Search for the cell housing the specified text and yield its (x, y) center coordinate. 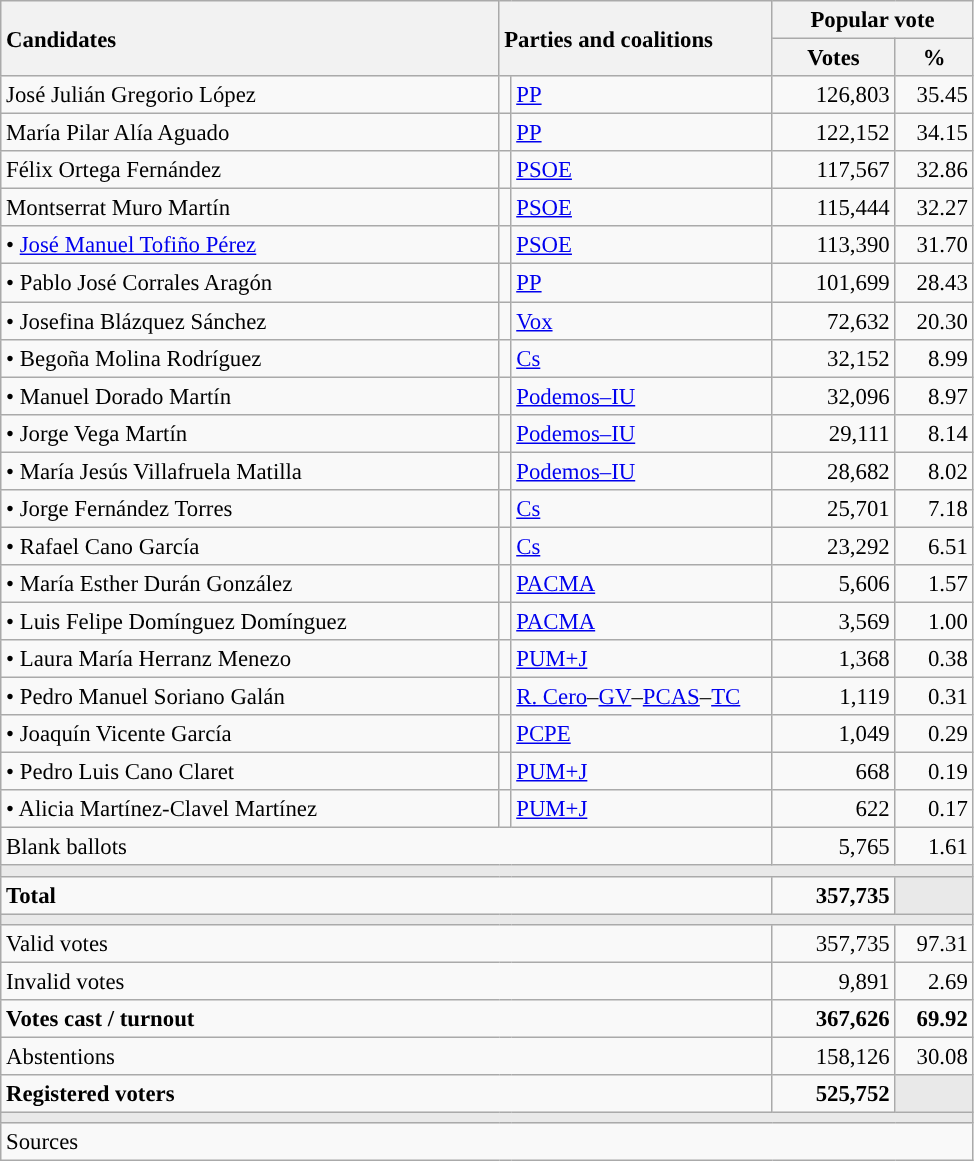
Blank ballots (386, 847)
7.18 (934, 509)
31.70 (934, 245)
8.14 (934, 433)
2.69 (934, 981)
32,096 (834, 396)
28,682 (834, 471)
• María Jesús Villafruela Matilla (250, 471)
0.29 (934, 734)
PCPE (642, 734)
32.27 (934, 208)
• José Manuel Tofiño Pérez (250, 245)
• Pedro Luis Cano Claret (250, 772)
Total (386, 895)
0.19 (934, 772)
• Pablo José Corrales Aragón (250, 283)
Sources (487, 1142)
29,111 (834, 433)
• Josefina Blázquez Sánchez (250, 321)
8.99 (934, 358)
Popular vote (872, 20)
3,569 (834, 621)
0.38 (934, 659)
113,390 (834, 245)
Abstentions (386, 1056)
Registered voters (386, 1094)
• Pedro Manuel Soriano Galán (250, 697)
6.51 (934, 546)
72,632 (834, 321)
Parties and coalitions (636, 38)
525,752 (834, 1094)
R. Cero–GV–PCAS–TC (642, 697)
34.15 (934, 133)
9,891 (834, 981)
115,444 (834, 208)
0.31 (934, 697)
5,606 (834, 584)
• Jorge Fernández Torres (250, 509)
Valid votes (386, 943)
69.92 (934, 1019)
367,626 (834, 1019)
622 (834, 809)
José Julián Gregorio López (250, 95)
Votes cast / turnout (386, 1019)
• Luis Felipe Domínguez Domínguez (250, 621)
• Alicia Martínez-Clavel Martínez (250, 809)
1,049 (834, 734)
% (934, 58)
• María Esther Durán González (250, 584)
32.86 (934, 170)
126,803 (834, 95)
• Begoña Molina Rodríguez (250, 358)
117,567 (834, 170)
María Pilar Alía Aguado (250, 133)
1.00 (934, 621)
158,126 (834, 1056)
• Rafael Cano García (250, 546)
101,699 (834, 283)
1,119 (834, 697)
23,292 (834, 546)
• Manuel Dorado Martín (250, 396)
20.30 (934, 321)
• Joaquín Vicente García (250, 734)
32,152 (834, 358)
1.57 (934, 584)
5,765 (834, 847)
97.31 (934, 943)
Votes (834, 58)
Vox (642, 321)
25,701 (834, 509)
Montserrat Muro Martín (250, 208)
8.02 (934, 471)
• Laura María Herranz Menezo (250, 659)
122,152 (834, 133)
Invalid votes (386, 981)
30.08 (934, 1056)
35.45 (934, 95)
Candidates (250, 38)
8.97 (934, 396)
28.43 (934, 283)
Félix Ortega Fernández (250, 170)
1.61 (934, 847)
• Jorge Vega Martín (250, 433)
668 (834, 772)
0.17 (934, 809)
1,368 (834, 659)
